Locate the cell with the specified text and output its [X, Y] center coordinate. 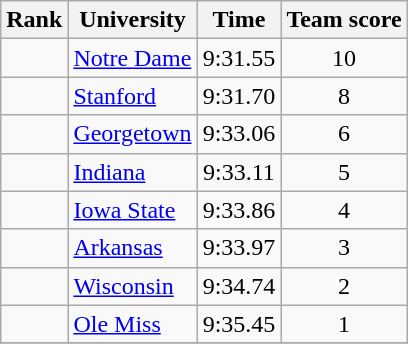
9:33.97 [239, 248]
10 [344, 58]
Rank [34, 20]
Wisconsin [132, 286]
1 [344, 324]
Georgetown [132, 134]
Time [239, 20]
9:33.06 [239, 134]
Indiana [132, 172]
Iowa State [132, 210]
6 [344, 134]
Stanford [132, 96]
9:35.45 [239, 324]
3 [344, 248]
Notre Dame [132, 58]
9:33.86 [239, 210]
5 [344, 172]
Team score [344, 20]
9:34.74 [239, 286]
2 [344, 286]
9:33.11 [239, 172]
4 [344, 210]
8 [344, 96]
9:31.55 [239, 58]
University [132, 20]
Ole Miss [132, 324]
9:31.70 [239, 96]
Arkansas [132, 248]
